Pinpoint the cell where the given text exists, returning its [X, Y] midpoint coordinate. 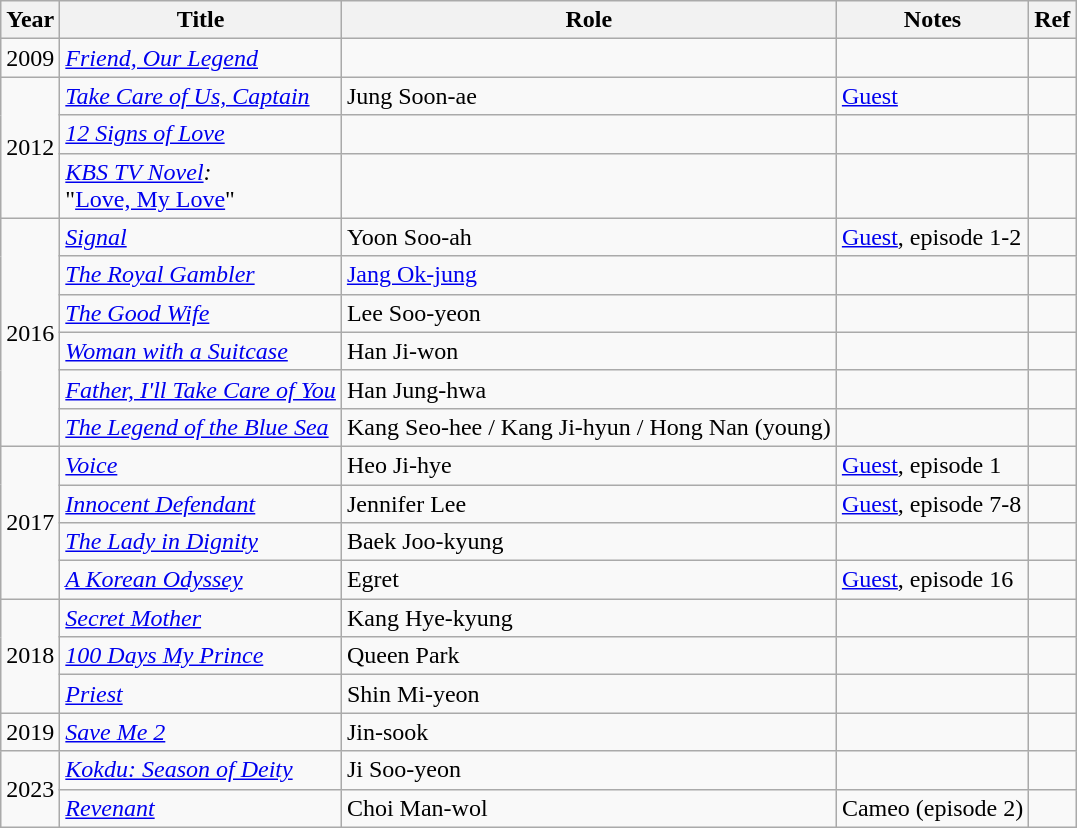
Ref [1052, 20]
Cameo (episode 2) [932, 808]
Yoon Soo-ah [588, 237]
Woman with a Suitcase [201, 351]
The Royal Gambler [201, 275]
Notes [932, 20]
Friend, Our Legend [201, 58]
The Legend of the Blue Sea [201, 427]
2018 [30, 656]
Secret Mother [201, 618]
2023 [30, 789]
Jang Ok-jung [588, 275]
Jung Soon-ae [588, 96]
Kang Seo-hee / Kang Ji-hyun / Hong Nan (young) [588, 427]
Shin Mi-yeon [588, 694]
Han Jung-hwa [588, 389]
2019 [30, 732]
Han Ji-won [588, 351]
Jennifer Lee [588, 503]
Guest, episode 7-8 [932, 503]
Ji Soo-yeon [588, 770]
Year [30, 20]
Innocent Defendant [201, 503]
100 Days My Prince [201, 656]
2009 [30, 58]
Lee Soo-yeon [588, 313]
Kokdu: Season of Deity [201, 770]
2017 [30, 522]
Choi Man-wol [588, 808]
A Korean Odyssey [201, 580]
KBS TV Novel:"Love, My Love" [201, 186]
Voice [201, 465]
The Lady in Dignity [201, 542]
Baek Joo-kyung [588, 542]
Jin-sook [588, 732]
2016 [30, 332]
Egret [588, 580]
Role [588, 20]
12 Signs of Love [201, 134]
Revenant [201, 808]
Kang Hye-kyung [588, 618]
Queen Park [588, 656]
Signal [201, 237]
Father, I'll Take Care of You [201, 389]
The Good Wife [201, 313]
Guest [932, 96]
Title [201, 20]
Save Me 2 [201, 732]
Guest, episode 1-2 [932, 237]
2012 [30, 148]
Priest [201, 694]
Guest, episode 16 [932, 580]
Guest, episode 1 [932, 465]
Heo Ji-hye [588, 465]
Take Care of Us, Captain [201, 96]
